Identify which cell holds the provided text, then report its [X, Y] central coordinate. 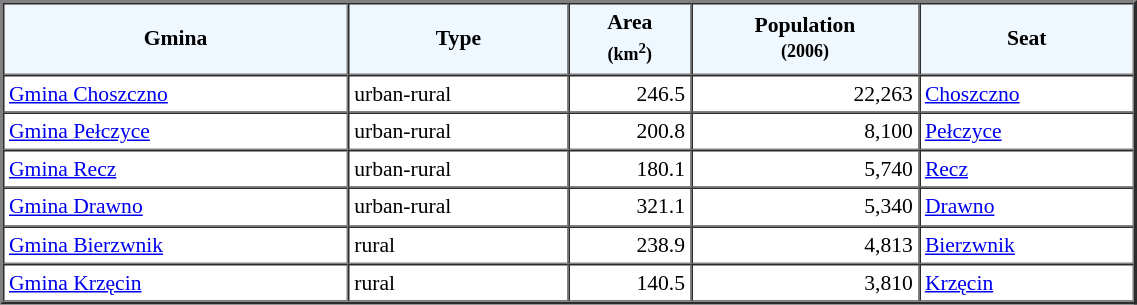
Gmina Choszczno [176, 93]
Type [458, 38]
246.5 [630, 93]
Gmina Recz [176, 169]
Choszczno [1027, 93]
Seat [1027, 38]
Gmina [176, 38]
Population(2006) [805, 38]
4,813 [805, 245]
238.9 [630, 245]
Bierzwnik [1027, 245]
Gmina Drawno [176, 207]
5,340 [805, 207]
Recz [1027, 169]
8,100 [805, 131]
5,740 [805, 169]
140.5 [630, 283]
Drawno [1027, 207]
180.1 [630, 169]
Krzęcin [1027, 283]
321.1 [630, 207]
22,263 [805, 93]
Gmina Krzęcin [176, 283]
3,810 [805, 283]
Area(km2) [630, 38]
Gmina Pełczyce [176, 131]
Gmina Bierzwnik [176, 245]
Pełczyce [1027, 131]
200.8 [630, 131]
